Detect which cell encompasses the target text, then output its [X, Y] center coordinate. 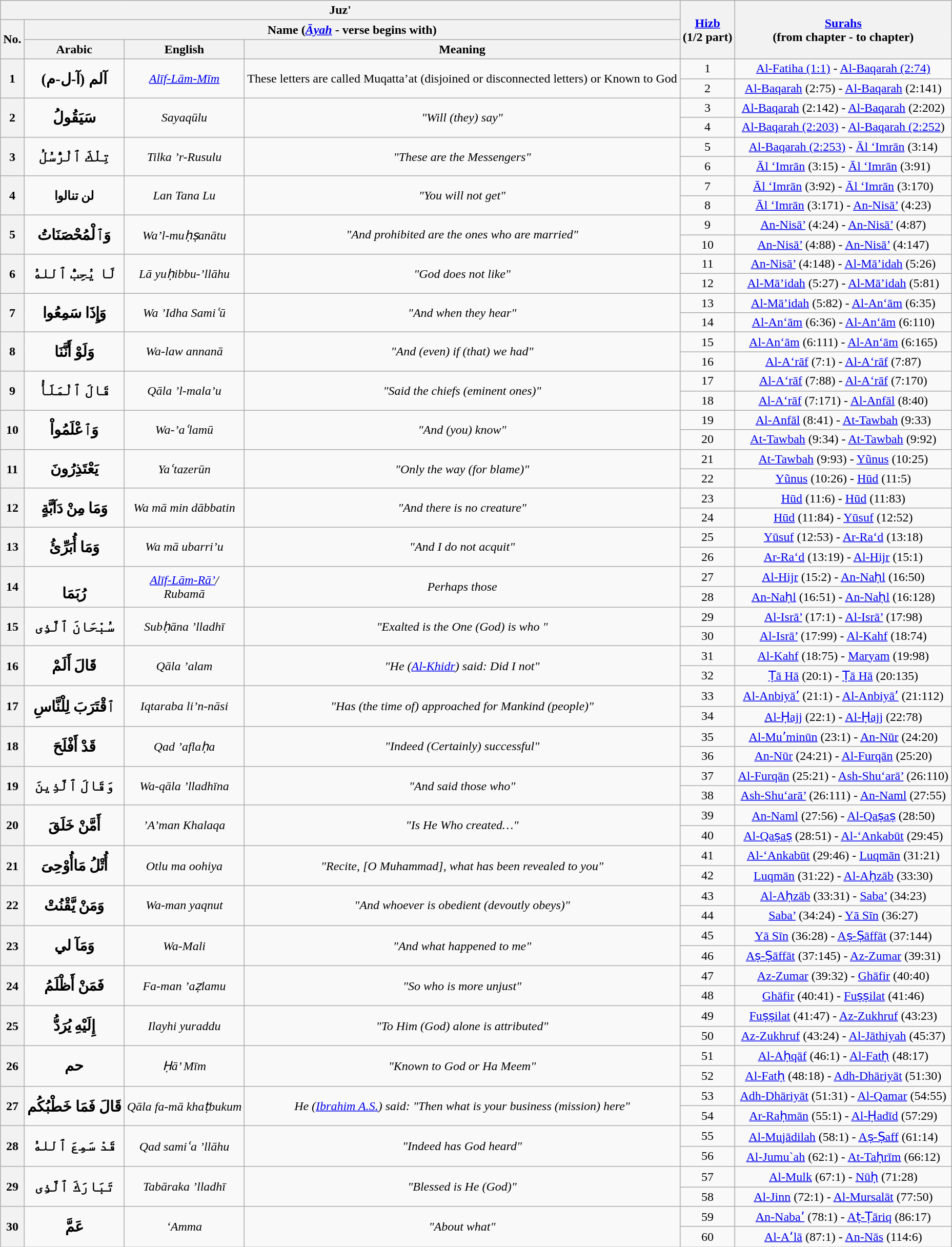
Al-Aʻlā (87:1) - An-Nās (114:6) [843, 1237]
عَمَّ [74, 1226]
قَدْ أَفْلَحَ [74, 747]
An-Nabaʼ (78:1) - Aṭ-Ṭāriq (86:17) [843, 1217]
Al-Baqarah (2:75) - Al-Baqarah (2:141) [843, 88]
33 [707, 696]
An-Naml (27:56) - Al-Qaṣaṣ (28:50) [843, 815]
54 [707, 1116]
43 [707, 896]
Al-Anfāl (8:41) - At-Tawbah (9:33) [843, 420]
Ar-Ra‘d (13:19) - Al-Hijr (15:1) [843, 556]
أُتْلُ مَاأُوْحِیَ [74, 866]
"Is He Who created…" [462, 826]
48 [707, 996]
Ṭā Hā (20:1) - Ṭā Hā (20:135) [843, 676]
إِلَيْهِ يُرَدُّ [74, 1025]
Wa’l-muḥṣanātu [185, 234]
"Blessed is He (God)" [462, 1186]
’A’man Khalaqa [185, 826]
Sayaqūlu [185, 117]
Al-Qaṣaṣ (28:51) - Al-‘Ankabūt (29:45) [843, 836]
40 [707, 836]
ِAl-Ḥajj (22:1) - Al-Ḥajj (22:78) [843, 716]
"Has (the time of) approached for Mankind (people)" [462, 706]
"These are the Messengers" [462, 156]
Al-Mā’idah (5:27) - Al-Mā’idah (5:81) [843, 284]
Al-Fatḥ (48:18) - Adh-Dhāriyāt (51:30) [843, 1076]
رُبَمَا [74, 587]
لن تنالوا [74, 195]
Ash-Shu‘arā’ (26:111) - An-Naml (27:55) [843, 795]
"And (you) know" [462, 430]
قَالَ أَلَمْ [74, 666]
49 [707, 1016]
وَمَنْ يَّقْنُتْ [74, 906]
وَلَوْ أَنَّنَا [74, 352]
"Recite, [O Muhammad], what has been revealed to you" [462, 866]
"And I do not acquit" [462, 547]
Al-Mulk (67:1) - Nūḥ (71:28) [843, 1177]
45 [707, 936]
Juz' [340, 10]
Al-An‘ām (6:36) - Al-An‘ām (6:110) [843, 323]
"Only the way (for blame)" [462, 469]
Ḥā’ Mīm [185, 1065]
تِلْكَ ٱلْرُّسُلُ [74, 156]
35 [707, 737]
Al-Anbiyāʼ (21:1) - Al-Anbiyāʼ (21:112) [843, 696]
47 [707, 976]
تَبَارَكَ ٱلَّذِى [74, 1186]
Subḥāna ’lladhī [185, 627]
Al-Baqarah (2:253) - Āl ‘Imrān (3:14) [843, 147]
Al-Muʼminūn (23:1) - An-Nūr (24:20) [843, 737]
"And whoever is obedient (devoutly obeys)" [462, 906]
Āl ‘Imrān (3:92) - Āl ‘Imrān (3:170) [843, 186]
Al-Fatiha (1:1) - Al-Baqarah (2:74) [843, 69]
These letters are called Muqatta’at (disjoined or disconnected letters) or Known to God [462, 78]
Wa-’aʿlamū [185, 430]
"And (even) if (that) we had" [462, 352]
English [185, 49]
قَدْ سَمِعَ ٱللهُ [74, 1147]
Al-Baqarah (2:203) - Al-Baqarah (2:252) [843, 127]
يَعْتَذِرُونَ [74, 469]
37 [707, 776]
Qāla fa-mā khaṭbukum [185, 1106]
An-Nisā’ (4:148) - Al-Mā’idah (5:26) [843, 264]
"Indeed has God heard" [462, 1147]
‘Amma [185, 1226]
At-Tawbah (9:93) - Yũnus (10:25) [843, 459]
Alīf-Lām-Rā’/Rubamā [185, 587]
An-Nisā’ (4:24) - An-Nisā’ (4:87) [843, 225]
Aṣ-Ṣāffāt (37:145) - Az-Zumar (39:31) [843, 956]
53 [707, 1096]
Az-Zukhruf (43:24) - Al-Jāthiyah (45:37) [843, 1036]
Meaning [462, 49]
An-Nisā’ (4:88) - An-Nisā’ (4:147) [843, 245]
Ilayhi yuraddu [185, 1025]
38 [707, 795]
Qāla ’alam [185, 666]
Al-A‘rāf (7:1) - Al-A‘rāf (7:87) [843, 361]
Ghāfir (40:41) - Fuṣṣilat (41:46) [843, 996]
No. [12, 39]
He (Ibrahim A.S.) said: "Then what is your business (mission) here" [462, 1106]
Al-A‘rāf (7:88) - Al-A‘rāf (7:170) [843, 381]
Al-Jumu`ah (62:1) - At-Taḥrīm (66:12) [843, 1156]
32 [707, 676]
44 [707, 916]
Al-Aḥzāb (33:31) - Saba’ (34:23) [843, 896]
"Said the chiefs (eminent ones)" [462, 391]
Luqmān (31:22) - Al-Aḥzāb (33:30) [843, 876]
قَالَ فَمَا خَطْبُكُم [74, 1106]
Lā yuḥibbu-’llāhu [185, 274]
"God does not like" [462, 274]
Iqtaraba li’n-nāsi [185, 706]
Fa-man ’aẓlamu [185, 986]
Saba’ (34:24) - Yā Sīn (36:27) [843, 916]
"Indeed (Certainly) successful" [462, 747]
ٱقْتَرَبَ لِلْنَّاسِ [74, 706]
"You will not get" [462, 195]
Adh-Dhāriyāt (51:31) - Al-Qamar (54:55) [843, 1096]
58 [707, 1196]
Āl ‘Imrān (3:171) - An-Nisā’ (4:23) [843, 205]
Surahs(from chapter - to chapter) [843, 30]
Yaʿtazerūn [185, 469]
وَمَا أُبَرِّئُ [74, 547]
Tabāraka ’lladhī [185, 1186]
Al-Baqarah (2:142) - Al-Baqarah (2:202) [843, 108]
Yūsuf (12:53) - Ar-Ra‘d (13:18) [843, 537]
Al-A‘rāf (7:171) - Al-Anfāl (8:40) [843, 400]
59 [707, 1217]
31 [707, 656]
39 [707, 815]
Al-Furqān (25:21) - Ash-Shu‘arā’ (26:110) [843, 776]
وَمَا مِنْ دَآبَّةٍ [74, 508]
46 [707, 956]
34 [707, 716]
"About what" [462, 1226]
"Exalted is the One (God) is who " [462, 627]
Al-Kahf (18:75) - Maryam (19:98) [843, 656]
"Known to God or Ha Meem" [462, 1065]
50 [707, 1036]
Al-An‘ām (6:111) - Al-An‘ām (6:165) [843, 342]
Al-Mā’idah (5:82) - Al-An‘ām (6:35) [843, 303]
Wa mā ubarri’u [185, 547]
"And when they hear" [462, 313]
قَالَ ٱلْمَلَأُ [74, 391]
An-Nūr (24:21) - Al-Furqān (25:20) [843, 756]
52 [707, 1076]
Tilka ’r-Rusulu [185, 156]
حم [74, 1065]
Al-Isrā’ (17:99) - Al-Kahf (18:74) [843, 636]
"Will (they) say" [462, 117]
Fuṣṣilat (41:47) - Az-Zukhruf (43:23) [843, 1016]
سُبْحَانَ ٱلَّذِى [74, 627]
Al-Mujādilah (58:1) - Aṣ-Ṣaff (61:14) [843, 1136]
At-Tawbah (9:34) - At-Tawbah (9:92) [843, 439]
36 [707, 756]
Āl ‘Imrān (3:15) - Āl ‘Imrān (3:91) [843, 166]
Perhaps those [462, 587]
41 [707, 855]
An-Naḥl (16:51) - An-Naḥl (16:128) [843, 597]
56 [707, 1156]
"To Him (God) alone is attributed" [462, 1025]
42 [707, 876]
Wa mā min dābbatin [185, 508]
وَمَآ لي [74, 946]
Az-Zumar (39:32) - Ghāfir (40:40) [843, 976]
Hūd (11:84) - Yūsuf (12:52) [843, 517]
Wa ’Idha Samiʿū [185, 313]
Wa-Mali [185, 946]
سَيَقُولُ [74, 117]
60 [707, 1237]
Hizb(1/2 part) [707, 30]
Al-‘Ankabūt (29:46) - Luqmān (31:21) [843, 855]
(آلم (آ-ل-م [74, 78]
أَمَّنْ خَلَقَ [74, 826]
Al-Isrā’ (17:1) - Al-Isrā’ (17:98) [843, 617]
Otlu ma oohiya [185, 866]
Wa-man yaqnut [185, 906]
"And prohibited are the ones who are married" [462, 234]
وَٱلْمُحْصَنَاتُ [74, 234]
Qāla ’l-mala’u [185, 391]
Wa-qāla ’lladhīna [185, 786]
"So who is more unjust" [462, 986]
Qad ’aflaḥa [185, 747]
"And there is no creature" [462, 508]
"And what happened to me" [462, 946]
وَٱعْلَمُواْ [74, 430]
Al-Jinn (72:1) - Al-Mursalāt (77:50) [843, 1196]
Lan Tana Lu [185, 195]
Al-Hijr (15:2) - An-Naḥl (16:50) [843, 577]
"He (Al-Khidr) said: Did I not" [462, 666]
فَمَنْ أَظْلَمُ [74, 986]
Name (Āyah - verse begins with) [352, 30]
57 [707, 1177]
Wa-law annanā [185, 352]
55 [707, 1136]
Hūd (11:6) - Hūd (11:83) [843, 498]
Yũnus (10:26) - Hūd (11:5) [843, 478]
Ar-Raḥmān (55:1) - Al-Ḥadīd (57:29) [843, 1116]
Al-Aḥqāf (46:1) - Al-Fatḥ (48:17) [843, 1056]
Alīf-Lām-Mīm [185, 78]
Qad samiʿa ’llāhu [185, 1147]
وَقَالَ ٱلَّذِينَ [74, 786]
"And said those who" [462, 786]
Arabic [74, 49]
51 [707, 1056]
Yā Sīn (36:28) - Aṣ-Ṣāffāt (37:144) [843, 936]
لَا يُحِبُّ ٱللهُ [74, 274]
وَإِذَا سَمِعُوا [74, 313]
